For the text-containing cell, return its midpoint in [X, Y] coordinate format. 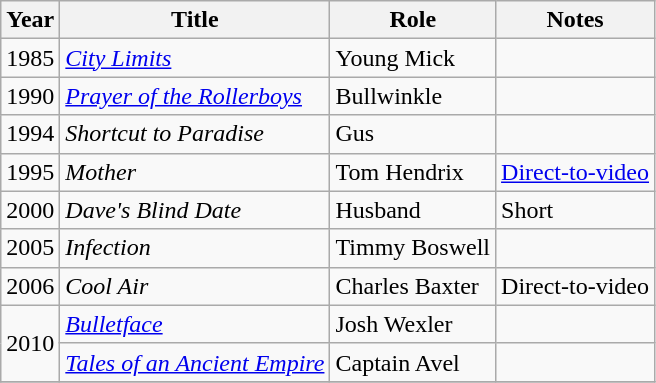
Captain Avel [413, 362]
Role [413, 20]
Josh Wexler [413, 324]
Year [30, 20]
Husband [413, 210]
Tales of an Ancient Empire [195, 362]
2000 [30, 210]
Cool Air [195, 286]
1990 [30, 96]
Short [576, 210]
1985 [30, 58]
Bulletface [195, 324]
2010 [30, 343]
Tom Hendrix [413, 172]
Prayer of the Rollerboys [195, 96]
Title [195, 20]
1994 [30, 134]
Shortcut to Paradise [195, 134]
Timmy Boswell [413, 248]
City Limits [195, 58]
Mother [195, 172]
Young Mick [413, 58]
2005 [30, 248]
Dave's Blind Date [195, 210]
Gus [413, 134]
Notes [576, 20]
Infection [195, 248]
Bullwinkle [413, 96]
2006 [30, 286]
Charles Baxter [413, 286]
1995 [30, 172]
